Provide the (x, y) coordinate of the cell's center where the given text is located.  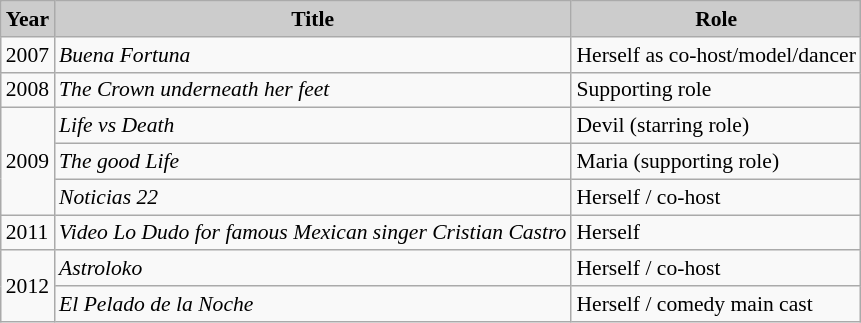
Astroloko (312, 269)
Role (716, 19)
El Pelado de la Noche (312, 304)
The good Life (312, 162)
Video Lo Dudo for famous Mexican singer Cristian Castro (312, 233)
2011 (28, 233)
Devil (starring role) (716, 126)
Title (312, 19)
Life vs Death (312, 126)
Herself (716, 233)
Year (28, 19)
2012 (28, 286)
Supporting role (716, 90)
2007 (28, 55)
The Crown underneath her feet (312, 90)
Herself / comedy main cast (716, 304)
2009 (28, 162)
Noticias 22 (312, 197)
Herself as co-host/model/dancer (716, 55)
2008 (28, 90)
Buena Fortuna (312, 55)
Maria (supporting role) (716, 162)
